Provide the [x, y] coordinate of the cell's center where the given text is located.  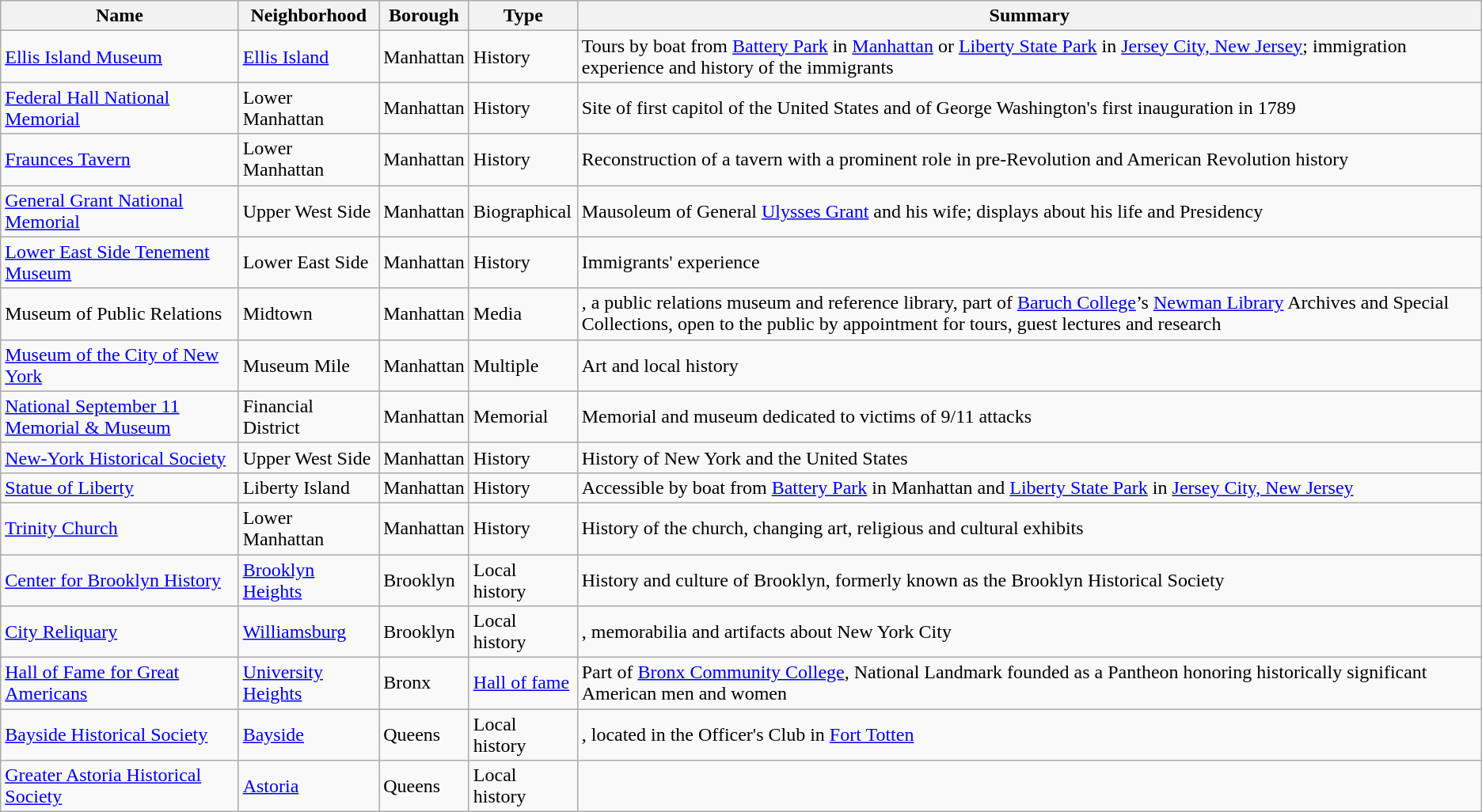
Neighborhood [309, 16]
Ellis Island [309, 57]
Biographical [522, 211]
Hall of Fame for Great Americans [120, 684]
Trinity Church [120, 529]
Astoria [309, 787]
Financial District [309, 416]
Bayside Historical Society [120, 734]
Art and local history [1029, 366]
Memorial and museum dedicated to victims of 9/11 attacks [1029, 416]
National September 11 Memorial & Museum [120, 416]
Mausoleum of General Ulysses Grant and his wife; displays about his life and Presidency [1029, 211]
Site of first capitol of the United States and of George Washington's first inauguration in 1789 [1029, 108]
Statue of Liberty [120, 488]
, memorabilia and artifacts about New York City [1029, 632]
Lower East Side [309, 263]
Part of Bronx Community College, National Landmark founded as a Pantheon honoring historically significant American men and women [1029, 684]
Williamsburg [309, 632]
History of the church, changing art, religious and cultural exhibits [1029, 529]
History of New York and the United States [1029, 457]
Liberty Island [309, 488]
New-York Historical Society [120, 457]
Type [522, 16]
Summary [1029, 16]
City Reliquary [120, 632]
History and culture of Brooklyn, formerly known as the Brooklyn Historical Society [1029, 579]
Bronx [424, 684]
, located in the Officer's Club in Fort Totten [1029, 734]
Museum of Public Relations [120, 313]
Borough [424, 16]
General Grant National Memorial [120, 211]
Ellis Island Museum [120, 57]
Museum Mile [309, 366]
Hall of fame [522, 684]
Brooklyn Heights [309, 579]
Center for Brooklyn History [120, 579]
Tours by boat from Battery Park in Manhattan or Liberty State Park in Jersey City, New Jersey; immigration experience and history of the immigrants [1029, 57]
Reconstruction of a tavern with a prominent role in pre-Revolution and American Revolution history [1029, 160]
Federal Hall National Memorial [120, 108]
Lower East Side Tenement Museum [120, 263]
Accessible by boat from Battery Park in Manhattan and Liberty State Park in Jersey City, New Jersey [1029, 488]
Museum of the City of New York [120, 366]
Bayside [309, 734]
Greater Astoria Historical Society [120, 787]
Midtown [309, 313]
Immigrants' experience [1029, 263]
Memorial [522, 416]
Multiple [522, 366]
Fraunces Tavern [120, 160]
Media [522, 313]
University Heights [309, 684]
Name [120, 16]
